Extract the [x, y] coordinate from the center of the cell holding the provided text.  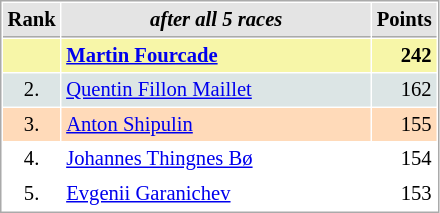
242 [404, 56]
Martin Fourcade [216, 56]
154 [404, 158]
4. [32, 158]
Evgenii Garanichev [216, 194]
162 [404, 90]
153 [404, 194]
2. [32, 90]
5. [32, 194]
Rank [32, 20]
Anton Shipulin [216, 124]
3. [32, 124]
155 [404, 124]
after all 5 races [216, 20]
Points [404, 20]
Quentin Fillon Maillet [216, 90]
Johannes Thingnes Bø [216, 158]
